Search for the cell housing the specified text and yield its [x, y] center coordinate. 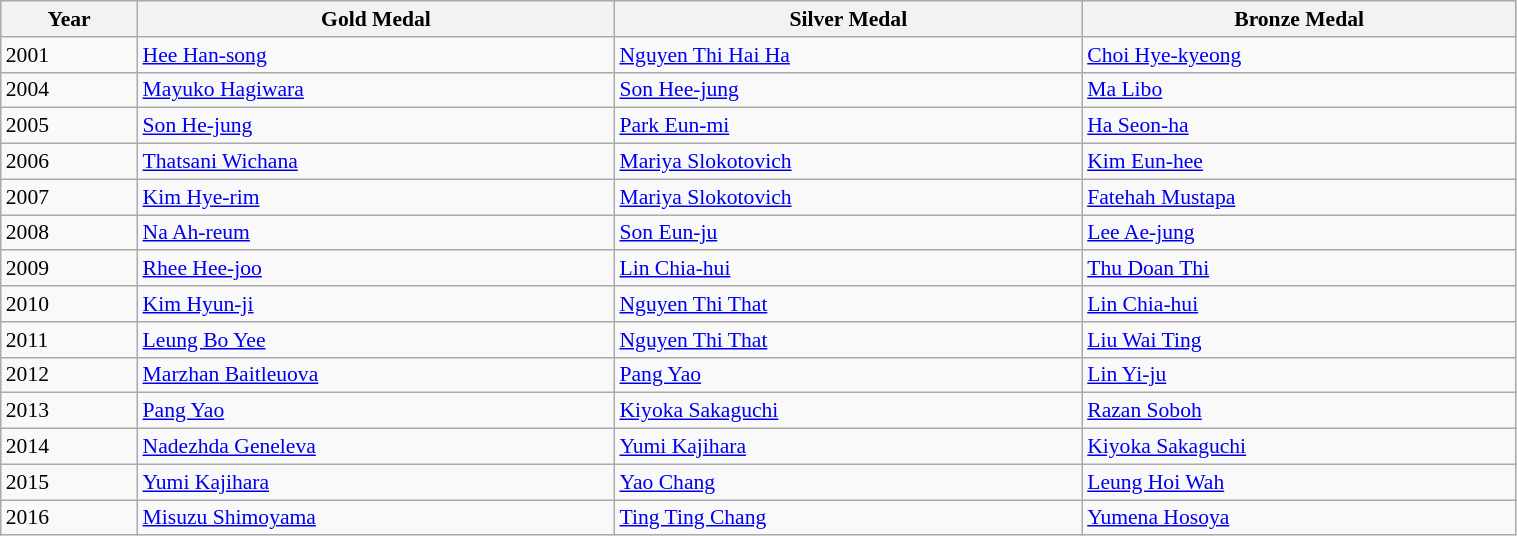
Year [70, 19]
2006 [70, 162]
Park Eun-mi [848, 126]
Ha Seon-ha [1299, 126]
Leung Hoi Wah [1299, 482]
Son Eun-ju [848, 233]
Thatsani Wichana [376, 162]
2010 [70, 304]
2013 [70, 411]
Lin Yi-ju [1299, 375]
2001 [70, 55]
Choi Hye-kyeong [1299, 55]
2012 [70, 375]
Gold Medal [376, 19]
2015 [70, 482]
2016 [70, 518]
2009 [70, 269]
Kim Eun-hee [1299, 162]
Son Hee-jung [848, 90]
Silver Medal [848, 19]
Ma Libo [1299, 90]
2014 [70, 447]
2011 [70, 340]
Marzhan Baitleuova [376, 375]
Ting Ting Chang [848, 518]
Kim Hyun-ji [376, 304]
2007 [70, 197]
2005 [70, 126]
Yumena Hosoya [1299, 518]
Thu Doan Thi [1299, 269]
Leung Bo Yee [376, 340]
2004 [70, 90]
Misuzu Shimoyama [376, 518]
Mayuko Hagiwara [376, 90]
Razan Soboh [1299, 411]
Nadezhda Geneleva [376, 447]
Son He-jung [376, 126]
Yao Chang [848, 482]
Lee Ae-jung [1299, 233]
Kim Hye-rim [376, 197]
Bronze Medal [1299, 19]
Hee Han-song [376, 55]
2008 [70, 233]
Nguyen Thi Hai Ha [848, 55]
Na Ah-reum [376, 233]
Fatehah Mustapa [1299, 197]
Rhee Hee-joo [376, 269]
Liu Wai Ting [1299, 340]
